Identify which cell holds the provided text, then report its (X, Y) central coordinate. 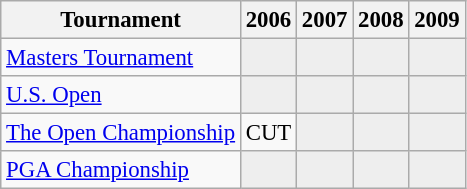
2007 (325, 20)
2008 (381, 20)
Tournament (121, 20)
2009 (437, 20)
U.S. Open (121, 95)
CUT (268, 133)
Masters Tournament (121, 58)
PGA Championship (121, 170)
The Open Championship (121, 133)
2006 (268, 20)
